Extract the (X, Y) coordinate from the center of the cell holding the provided text.  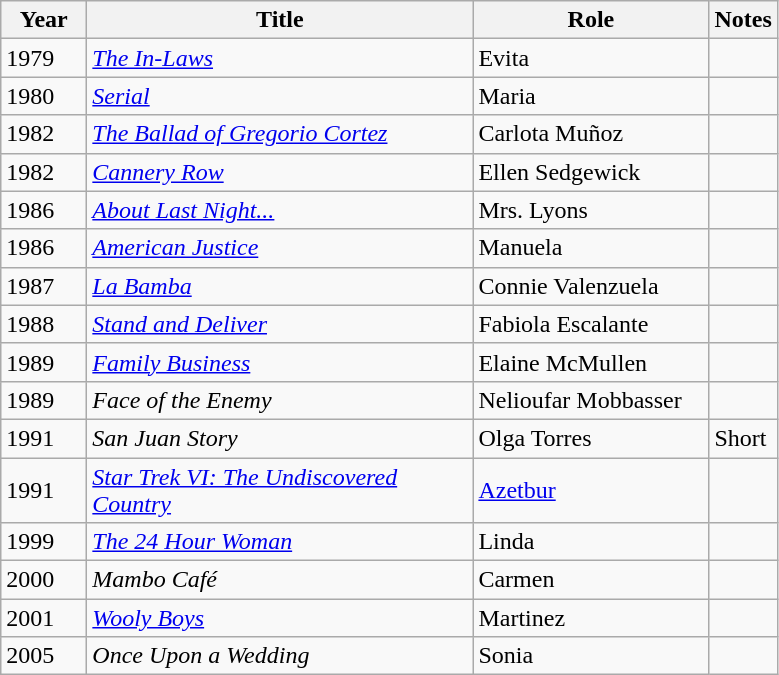
Mrs. Lyons (591, 210)
Martinez (591, 618)
1979 (44, 58)
Role (591, 20)
Star Trek VI: The Undiscovered Country (280, 490)
The In-Laws (280, 58)
The Ballad of Gregorio Cortez (280, 134)
2005 (44, 656)
Carlota Muñoz (591, 134)
Stand and Deliver (280, 324)
Notes (743, 20)
Carmen (591, 580)
Year (44, 20)
About Last Night... (280, 210)
1980 (44, 96)
Olga Torres (591, 438)
Cannery Row (280, 172)
Fabiola Escalante (591, 324)
Wooly Boys (280, 618)
Short (743, 438)
San Juan Story (280, 438)
Sonia (591, 656)
1988 (44, 324)
Evita (591, 58)
Maria (591, 96)
Mambo Café (280, 580)
1987 (44, 286)
Elaine McMullen (591, 362)
Linda (591, 542)
Ellen Sedgewick (591, 172)
American Justice (280, 248)
Family Business (280, 362)
Nelioufar Mobbasser (591, 400)
2000 (44, 580)
Connie Valenzuela (591, 286)
Serial (280, 96)
Manuela (591, 248)
The 24 Hour Woman (280, 542)
1999 (44, 542)
Face of the Enemy (280, 400)
Azetbur (591, 490)
La Bamba (280, 286)
Once Upon a Wedding (280, 656)
2001 (44, 618)
Title (280, 20)
